Return the [X, Y] coordinate for the center point of the cell that contains the specified text.  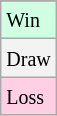
Loss [28, 96]
Win [28, 20]
Draw [28, 58]
